Capture the cell that displays the provided text and extract its [X, Y] central coordinate. 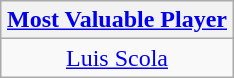
Most Valuable Player [116, 20]
Luis Scola [116, 58]
